Extract the (x, y) coordinate from the center of the cell holding the provided text.  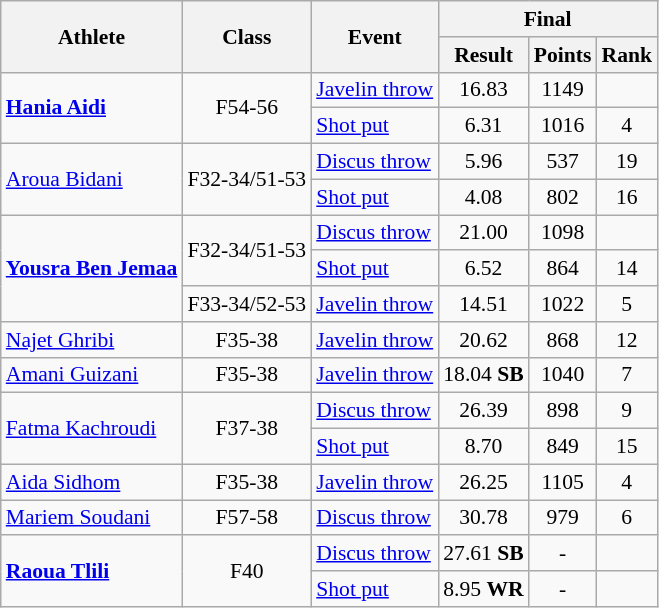
Hania Aidi (92, 108)
1022 (563, 304)
Event (374, 36)
30.78 (484, 518)
6 (626, 518)
5.96 (484, 162)
15 (626, 447)
9 (626, 411)
898 (563, 411)
F57-58 (246, 518)
Final (548, 19)
Points (563, 55)
14.51 (484, 304)
1016 (563, 126)
868 (563, 340)
26.39 (484, 411)
849 (563, 447)
537 (563, 162)
7 (626, 375)
8.95 WR (484, 589)
5 (626, 304)
Yousra Ben Jemaa (92, 268)
Athlete (92, 36)
802 (563, 197)
6.31 (484, 126)
Rank (626, 55)
14 (626, 269)
27.61 SB (484, 554)
4.08 (484, 197)
Result (484, 55)
12 (626, 340)
18.04 SB (484, 375)
1040 (563, 375)
Amani Guizani (92, 375)
979 (563, 518)
16 (626, 197)
Najet Ghribi (92, 340)
8.70 (484, 447)
19 (626, 162)
1105 (563, 482)
F37-38 (246, 428)
864 (563, 269)
1149 (563, 90)
Aida Sidhom (92, 482)
Aroua Bidani (92, 180)
Raoua Tlili (92, 572)
26.25 (484, 482)
F33-34/52-53 (246, 304)
Mariem Soudani (92, 518)
1098 (563, 233)
20.62 (484, 340)
16.83 (484, 90)
Class (246, 36)
F54-56 (246, 108)
Fatma Kachroudi (92, 428)
F40 (246, 572)
6.52 (484, 269)
21.00 (484, 233)
